Capture the cell that displays the provided text and extract its (X, Y) central coordinate. 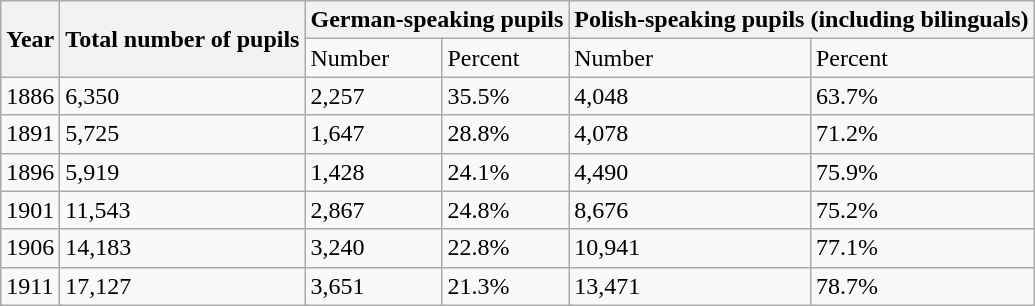
10,941 (690, 248)
14,183 (182, 248)
28.8% (506, 134)
1891 (30, 134)
1886 (30, 96)
1,428 (374, 172)
24.1% (506, 172)
1911 (30, 286)
5,725 (182, 134)
24.8% (506, 210)
5,919 (182, 172)
3,651 (374, 286)
8,676 (690, 210)
4,490 (690, 172)
Total number of pupils (182, 39)
35.5% (506, 96)
22.8% (506, 248)
Polish-speaking pupils (including bilinguals) (802, 20)
2,257 (374, 96)
4,078 (690, 134)
63.7% (922, 96)
75.2% (922, 210)
1,647 (374, 134)
1896 (30, 172)
11,543 (182, 210)
77.1% (922, 248)
6,350 (182, 96)
4,048 (690, 96)
21.3% (506, 286)
Year (30, 39)
17,127 (182, 286)
71.2% (922, 134)
3,240 (374, 248)
1906 (30, 248)
75.9% (922, 172)
78.7% (922, 286)
1901 (30, 210)
13,471 (690, 286)
German-speaking pupils (437, 20)
2,867 (374, 210)
